Determine the (x, y) coordinate at the center of the cell enclosing the given text.  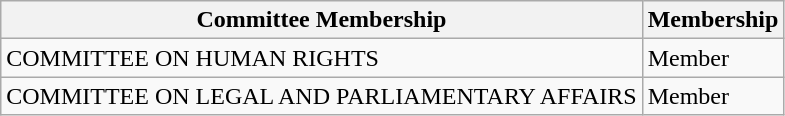
Membership (713, 20)
COMMITTEE ON HUMAN RIGHTS (322, 58)
Committee Membership (322, 20)
COMMITTEE ON LEGAL AND PARLIAMENTARY AFFAIRS (322, 96)
